Pinpoint the cell where the given text exists, returning its (X, Y) midpoint coordinate. 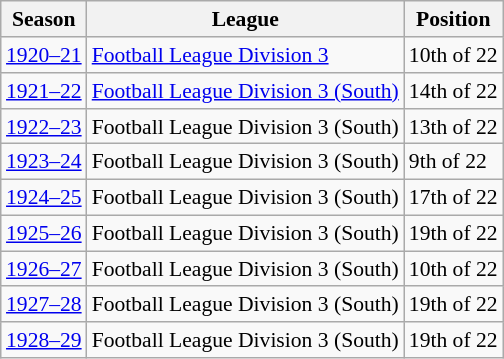
1924–25 (44, 197)
1927–28 (44, 304)
14th of 22 (454, 91)
1928–29 (44, 340)
League (246, 19)
13th of 22 (454, 126)
Football League Division 3 (246, 55)
Season (44, 19)
Position (454, 19)
1920–21 (44, 55)
1926–27 (44, 269)
1921–22 (44, 91)
1925–26 (44, 233)
1923–24 (44, 162)
17th of 22 (454, 197)
1922–23 (44, 126)
9th of 22 (454, 162)
